From the cell containing the given text, extract its center point as [X, Y] coordinate. 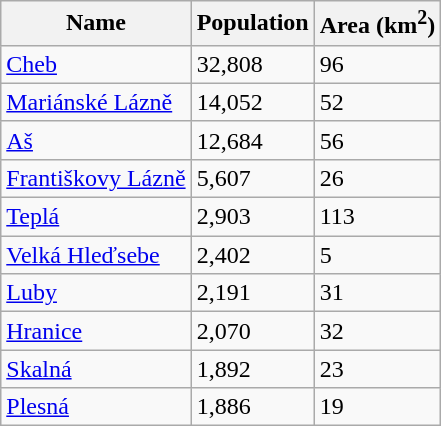
32,808 [252, 64]
Aš [96, 140]
Mariánské Lázně [96, 102]
12,684 [252, 140]
2,402 [252, 255]
96 [378, 64]
113 [378, 217]
Luby [96, 293]
Hranice [96, 331]
26 [378, 178]
5,607 [252, 178]
Plesná [96, 407]
14,052 [252, 102]
2,070 [252, 331]
31 [378, 293]
Velká Hleďsebe [96, 255]
23 [378, 369]
1,892 [252, 369]
32 [378, 331]
Skalná [96, 369]
Teplá [96, 217]
56 [378, 140]
5 [378, 255]
Name [96, 24]
Cheb [96, 64]
19 [378, 407]
1,886 [252, 407]
Františkovy Lázně [96, 178]
Area (km2) [378, 24]
Population [252, 24]
2,191 [252, 293]
52 [378, 102]
2,903 [252, 217]
